Extract the (x, y) coordinate from the center of the cell holding the provided text.  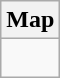
Map (30, 20)
